From the cell containing the given text, extract its center point as (x, y) coordinate. 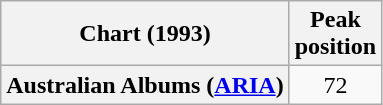
Peakposition (335, 34)
Chart (1993) (145, 34)
Australian Albums (ARIA) (145, 85)
72 (335, 85)
